Determine the [x, y] coordinate at the center of the cell enclosing the given text.  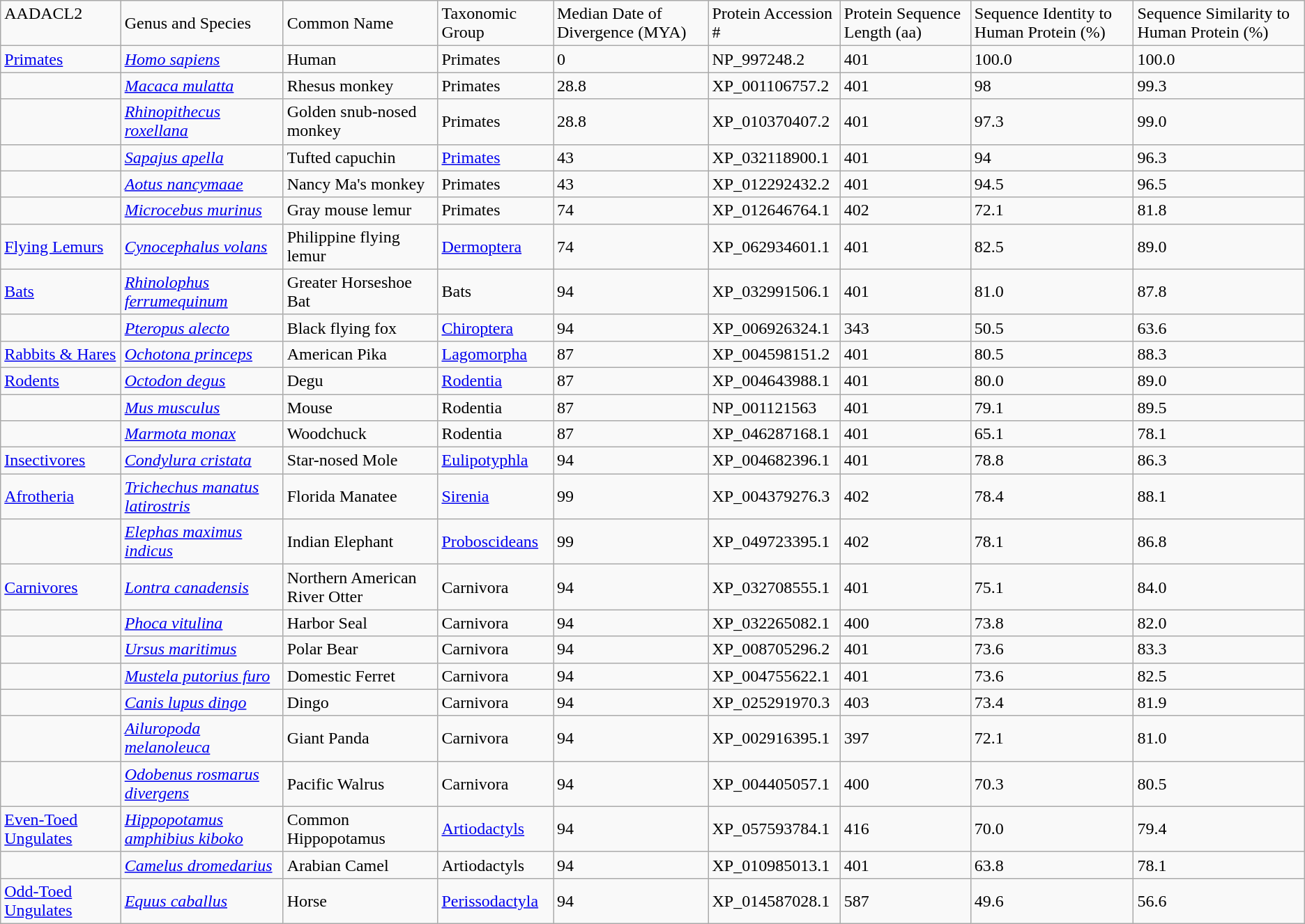
Insectivores [61, 461]
XP_010370407.2 [774, 121]
XP_001106757.2 [774, 86]
Gray mouse lemur [360, 210]
Human [360, 59]
Sapajus apella [202, 157]
XP_014587028.1 [774, 900]
86.8 [1219, 542]
Black flying fox [360, 328]
Lagomorpha [496, 354]
78.4 [1052, 496]
XP_004682396.1 [774, 461]
Cynocephalus volans [202, 247]
Ursus maritimus [202, 649]
Northern American River Otter [360, 587]
Odd-Toed Ungulates [61, 900]
Mouse [360, 408]
Protein Sequence Length (aa) [905, 24]
Harbor Seal [360, 623]
Perissodactyla [496, 900]
XP_002916395.1 [774, 739]
Rhesus monkey [360, 86]
Elephas maximus indicus [202, 542]
99.0 [1219, 121]
XP_004405057.1 [774, 783]
Carnivores [61, 587]
XP_004643988.1 [774, 380]
Giant Panda [360, 739]
XP_049723395.1 [774, 542]
343 [905, 328]
XP_057593784.1 [774, 829]
Pacific Walrus [360, 783]
XP_004755622.1 [774, 676]
Florida Manatee [360, 496]
Mustela putorius furo [202, 676]
American Pika [360, 354]
83.3 [1219, 649]
78.8 [1052, 461]
Equus caballus [202, 900]
403 [905, 702]
Star-nosed Mole [360, 461]
XP_008705296.2 [774, 649]
XP_025291970.3 [774, 702]
416 [905, 829]
Sequence Identity to Human Protein (%) [1052, 24]
XP_032118900.1 [774, 157]
65.1 [1052, 434]
Macaca mulatta [202, 86]
XP_012292432.2 [774, 184]
86.3 [1219, 461]
Median Date of Divergence (MYA) [631, 24]
50.5 [1052, 328]
Sirenia [496, 496]
73.4 [1052, 702]
Microcebus murinus [202, 210]
Chiroptera [496, 328]
81.9 [1219, 702]
Greater Horseshoe Bat [360, 291]
Taxonomic Group [496, 24]
82.0 [1219, 623]
Rhinolophus ferrumequinum [202, 291]
89.5 [1219, 408]
Hippopotamus amphibius kiboko [202, 829]
XP_010985013.1 [774, 865]
Octodon degus [202, 380]
96.5 [1219, 184]
73.8 [1052, 623]
70.0 [1052, 829]
XP_032708555.1 [774, 587]
NP_997248.2 [774, 59]
Sequence Similarity to Human Protein (%) [1219, 24]
Proboscideans [496, 542]
49.6 [1052, 900]
Woodchuck [360, 434]
96.3 [1219, 157]
XP_032265082.1 [774, 623]
Eulipotyphla [496, 461]
Lontra canadensis [202, 587]
Flying Lemurs [61, 247]
XP_004598151.2 [774, 354]
Protein Accession # [774, 24]
87.8 [1219, 291]
98 [1052, 86]
Degu [360, 380]
Common Hippopotamus [360, 829]
Mus musculus [202, 408]
Indian Elephant [360, 542]
587 [905, 900]
Tufted capuchin [360, 157]
Rhinopithecus roxellana [202, 121]
88.3 [1219, 354]
Canis lupus dingo [202, 702]
Odobenus rosmarus divergens [202, 783]
Ochotona princeps [202, 354]
0 [631, 59]
Marmota monax [202, 434]
Common Name [360, 24]
Aotus nancymaae [202, 184]
AADACL2 [61, 24]
81.8 [1219, 210]
84.0 [1219, 587]
NP_001121563 [774, 408]
Rabbits & Hares [61, 354]
75.1 [1052, 587]
79.4 [1219, 829]
Domestic Ferret [360, 676]
Dermoptera [496, 247]
Afrotheria [61, 496]
Homo sapiens [202, 59]
XP_012646764.1 [774, 210]
99.3 [1219, 86]
79.1 [1052, 408]
XP_006926324.1 [774, 328]
63.8 [1052, 865]
56.6 [1219, 900]
Rodents [61, 380]
Arabian Camel [360, 865]
XP_004379276.3 [774, 496]
Even-Toed Ungulates [61, 829]
Genus and Species [202, 24]
Horse [360, 900]
Nancy Ma's monkey [360, 184]
Dingo [360, 702]
Philippine flying lemur [360, 247]
Phoca vitulina [202, 623]
70.3 [1052, 783]
63.6 [1219, 328]
XP_032991506.1 [774, 291]
Ailuropoda melanoleuca [202, 739]
94.5 [1052, 184]
Condylura cristata [202, 461]
Trichechus manatus latirostris [202, 496]
80.0 [1052, 380]
XP_062934601.1 [774, 247]
Polar Bear [360, 649]
Camelus dromedarius [202, 865]
97.3 [1052, 121]
Pteropus alecto [202, 328]
Golden snub-nosed monkey [360, 121]
XP_046287168.1 [774, 434]
88.1 [1219, 496]
397 [905, 739]
